Find where the given text appears and provide that cell's center as [X, Y] coordinate. 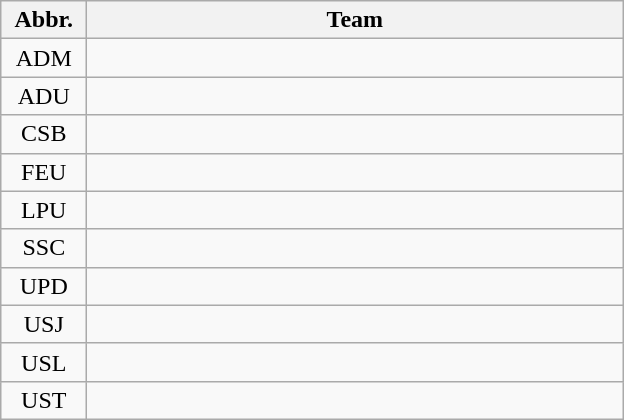
ADU [44, 96]
ADM [44, 58]
CSB [44, 134]
FEU [44, 172]
UST [44, 400]
Team [355, 20]
UPD [44, 286]
LPU [44, 210]
Abbr. [44, 20]
USJ [44, 324]
USL [44, 362]
SSC [44, 248]
